Capture the cell that displays the provided text and extract its [X, Y] central coordinate. 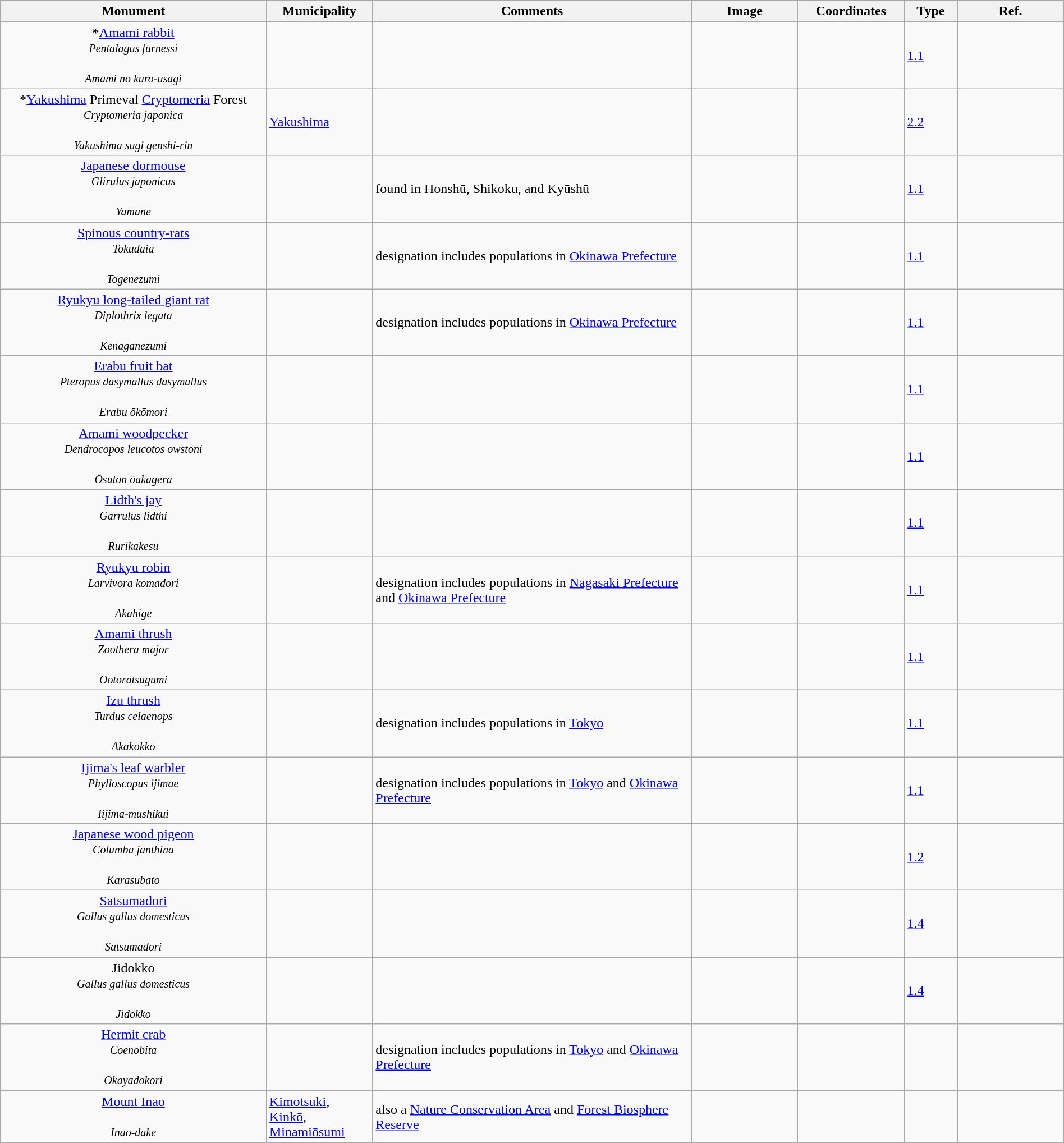
Erabu fruit batPteropus dasymallus dasymallusErabu ōkōmori [134, 389]
Mount InaoInao-dake [134, 1117]
designation includes populations in Tokyo [532, 723]
Municipality [319, 11]
Hermit crabCoenobitaOkayadokori [134, 1057]
Amami woodpeckerDendrocopos leucotos owstoniŌsuton ōakagera [134, 456]
Coordinates [851, 11]
JidokkoGallus gallus domesticusJidokko [134, 991]
designation includes populations in Nagasaki Prefecture and Okinawa Prefecture [532, 589]
Kimotsuki, Kinkō, Minamiōsumi [319, 1117]
also a Nature Conservation Area and Forest Biosphere Reserve [532, 1117]
Izu thrushTurdus celaenopsAkakokko [134, 723]
Ijima's leaf warblerPhylloscopus ijimaeIijima-mushikui [134, 790]
Amami thrushZoothera majorOotoratsugumi [134, 657]
Comments [532, 11]
Spinous country-ratsTokudaiaTogenezumi [134, 256]
Yakushima [319, 122]
Image [744, 11]
Type [930, 11]
Ref. [1010, 11]
1.2 [930, 857]
SatsumadoriGallus gallus domesticusSatsumadori [134, 924]
*Yakushima Primeval Cryptomeria ForestCryptomeria japonicaYakushima sugi genshi-rin [134, 122]
2.2 [930, 122]
Ryukyu robinLarvivora komadoriAkahige [134, 589]
Japanese dormouseGlirulus japonicusYamane [134, 189]
Lidth's jayGarrulus lidthiRurikakesu [134, 523]
Japanese wood pigeonColumba janthinaKarasubato [134, 857]
*Amami rabbitPentalagus furnessiAmami no kuro-usagi [134, 55]
Ryukyu long-tailed giant ratDiplothrix legataKenaganezumi [134, 322]
found in Honshū, Shikoku, and Kyūshū [532, 189]
Monument [134, 11]
